Pinpoint the cell where the given text exists, returning its [X, Y] midpoint coordinate. 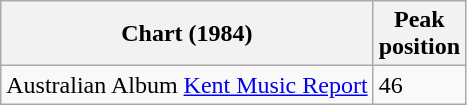
Peakposition [419, 34]
46 [419, 85]
Australian Album Kent Music Report [187, 85]
Chart (1984) [187, 34]
